Determine the (X, Y) coordinate at the center of the cell enclosing the given text.  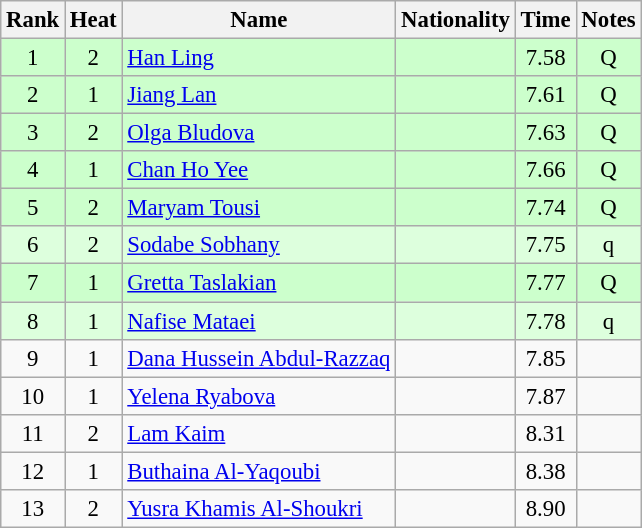
Yusra Khamis Al-Shoukri (259, 509)
Maryam Tousi (259, 208)
Gretta Taslakian (259, 283)
Sodabe Sobhany (259, 245)
8 (33, 321)
Nationality (456, 20)
12 (33, 471)
7.85 (546, 358)
8.31 (546, 433)
Olga Bludova (259, 133)
7.87 (546, 396)
Lam Kaim (259, 433)
7.66 (546, 170)
Buthaina Al-Yaqoubi (259, 471)
8.90 (546, 509)
7.63 (546, 133)
Name (259, 20)
Dana Hussein Abdul-Razzaq (259, 358)
Notes (608, 20)
8.38 (546, 471)
7 (33, 283)
9 (33, 358)
Nafise Mataei (259, 321)
5 (33, 208)
13 (33, 509)
11 (33, 433)
Chan Ho Yee (259, 170)
10 (33, 396)
7.74 (546, 208)
4 (33, 170)
7.77 (546, 283)
Time (546, 20)
Yelena Ryabova (259, 396)
Han Ling (259, 58)
7.58 (546, 58)
Jiang Lan (259, 95)
3 (33, 133)
7.75 (546, 245)
Rank (33, 20)
6 (33, 245)
7.78 (546, 321)
Heat (94, 20)
7.61 (546, 95)
